Detect which cell encompasses the target text, then output its [x, y] center coordinate. 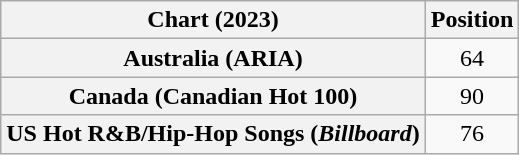
76 [472, 134]
90 [472, 96]
Chart (2023) [213, 20]
64 [472, 58]
Australia (ARIA) [213, 58]
Position [472, 20]
US Hot R&B/Hip-Hop Songs (Billboard) [213, 134]
Canada (Canadian Hot 100) [213, 96]
